Search for the cell housing the specified text and yield its [x, y] center coordinate. 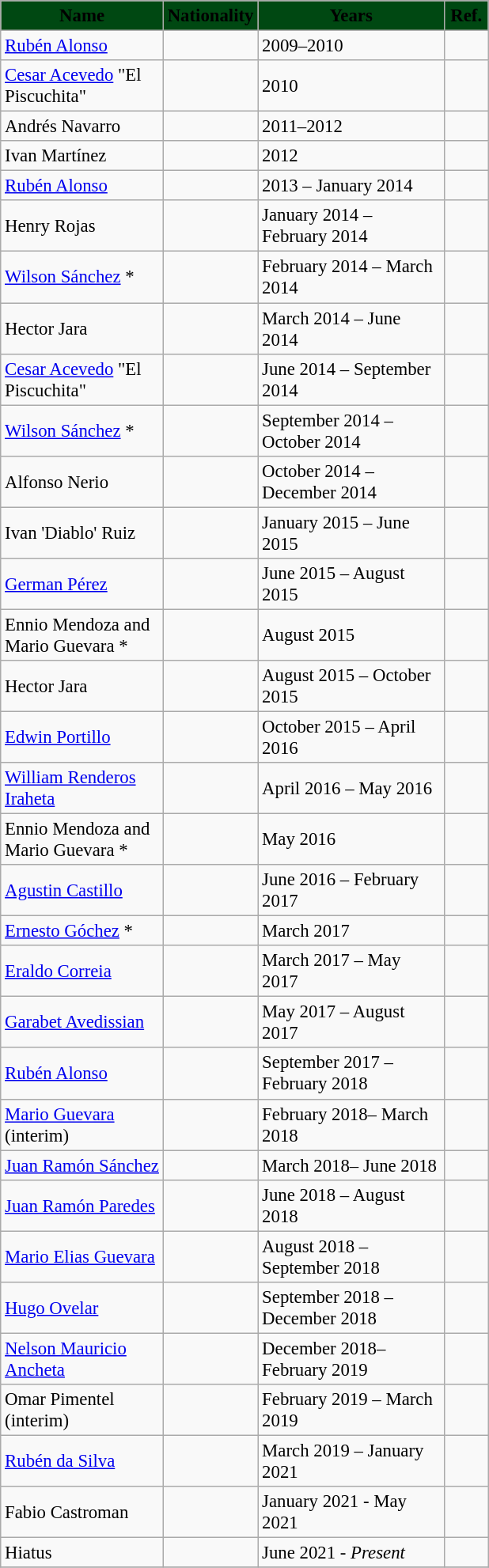
March 2017 – May 2017 [351, 971]
Henry Rojas [82, 226]
Andrés Navarro [82, 127]
Eraldo Correia [82, 971]
March 2014 – June 2014 [351, 329]
April 2016 – May 2016 [351, 788]
December 2018– February 2019 [351, 1359]
February 2014 – March 2014 [351, 277]
German Pérez [82, 584]
Garabet Avedissian [82, 1022]
March 2018– June 2018 [351, 1165]
2011–2012 [351, 127]
Hugo Ovelar [82, 1309]
March 2019 – January 2021 [351, 1460]
William Renderos Iraheta [82, 788]
June 2015 – August 2015 [351, 584]
August 2018 – September 2018 [351, 1256]
September 2018 – December 2018 [351, 1309]
January 2021 - May 2021 [351, 1513]
2012 [351, 156]
Ivan Martínez [82, 156]
Years [351, 16]
Juan Ramón Paredes [82, 1206]
October 2015 – April 2016 [351, 737]
June 2014 – September 2014 [351, 380]
Hiatus [82, 1553]
Fabio Castroman [82, 1513]
Name [82, 16]
2010 [351, 85]
2013 – January 2014 [351, 186]
2009–2010 [351, 46]
Ref. [466, 16]
Omar Pimentel (interim) [82, 1410]
Juan Ramón Sánchez [82, 1165]
Agustin Castillo [82, 891]
Rubén da Silva [82, 1460]
May 2017 – August 2017 [351, 1022]
February 2019 – March 2019 [351, 1410]
March 2017 [351, 931]
Edwin Portillo [82, 737]
January 2014 – February 2014 [351, 226]
May 2016 [351, 840]
Ivan 'Diablo' Ruiz [82, 533]
September 2014 – October 2014 [351, 430]
Ernesto Góchez * [82, 931]
Alfonso Nerio [82, 481]
June 2021 - Present [351, 1553]
August 2015 [351, 634]
January 2015 – June 2015 [351, 533]
Mario Elias Guevara [82, 1256]
Nationality [210, 16]
Nelson Mauricio Ancheta [82, 1359]
February 2018– March 2018 [351, 1125]
October 2014 – December 2014 [351, 481]
June 2016 – February 2017 [351, 891]
August 2015 – October 2015 [351, 687]
June 2018 – August 2018 [351, 1206]
Mario Guevara (interim) [82, 1125]
September 2017 – February 2018 [351, 1074]
